Extract the [X, Y] coordinate from the center of the cell holding the provided text.  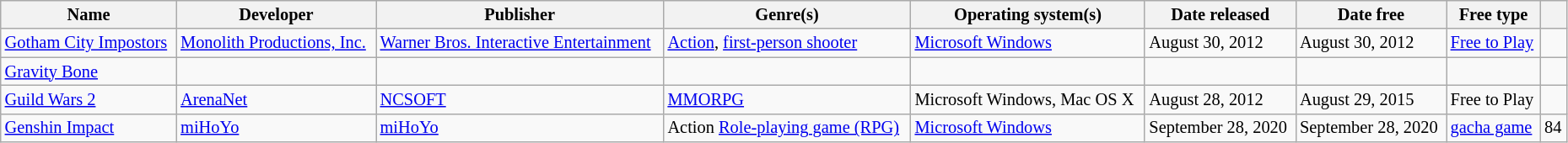
MMORPG [788, 99]
NCSOFT [520, 99]
Gotham City Impostors [89, 43]
Monolith Productions, Inc. [276, 43]
Microsoft Windows, Mac OS X [1028, 99]
Gravity Bone [89, 71]
84 [1554, 128]
ArenaNet [276, 99]
August 29, 2015 [1371, 99]
Free type [1494, 14]
gacha game [1494, 128]
Guild Wars 2 [89, 99]
August 28, 2012 [1220, 99]
Date free [1371, 14]
Action, first-person shooter [788, 43]
Genre(s) [788, 14]
Operating system(s) [1028, 14]
Name [89, 14]
Warner Bros. Interactive Entertainment [520, 43]
Developer [276, 14]
Date released [1220, 14]
Genshin Impact [89, 128]
Action Role-playing game (RPG) [788, 128]
Publisher [520, 14]
